Return the [x, y] coordinate for the center point of the cell that contains the specified text.  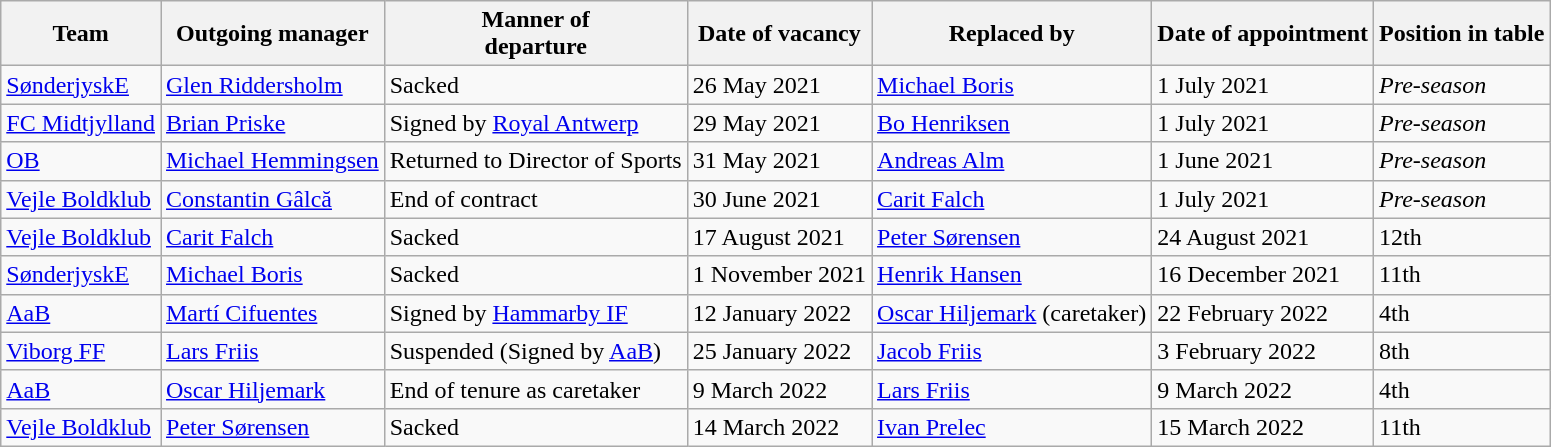
Manner ofdeparture [536, 34]
1 June 2021 [1263, 161]
Constantin Gâlcă [272, 199]
31 May 2021 [779, 161]
End of contract [536, 199]
16 December 2021 [1263, 275]
30 June 2021 [779, 199]
Henrik Hansen [1012, 275]
Michael Hemmingsen [272, 161]
OB [81, 161]
14 March 2022 [779, 427]
Glen Riddersholm [272, 85]
Replaced by [1012, 34]
Date of vacancy [779, 34]
Oscar Hiljemark [272, 389]
29 May 2021 [779, 123]
Returned to Director of Sports [536, 161]
24 August 2021 [1263, 237]
Outgoing manager [272, 34]
FC Midtjylland [81, 123]
26 May 2021 [779, 85]
Viborg FF [81, 351]
Ivan Prelec [1012, 427]
Suspended (Signed by AaB) [536, 351]
25 January 2022 [779, 351]
1 November 2021 [779, 275]
Bo Henriksen [1012, 123]
Brian Priske [272, 123]
End of tenure as caretaker [536, 389]
17 August 2021 [779, 237]
Position in table [1462, 34]
Andreas Alm [1012, 161]
Team [81, 34]
12 January 2022 [779, 313]
22 February 2022 [1263, 313]
15 March 2022 [1263, 427]
Date of appointment [1263, 34]
Martí Cifuentes [272, 313]
Oscar Hiljemark (caretaker) [1012, 313]
8th [1462, 351]
Signed by Royal Antwerp [536, 123]
Signed by Hammarby IF [536, 313]
Jacob Friis [1012, 351]
3 February 2022 [1263, 351]
12th [1462, 237]
